Determine the [X, Y] coordinate at the center of the cell enclosing the given text.  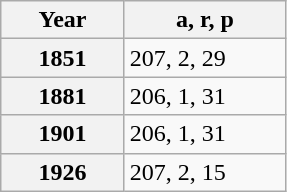
207, 2, 15 [204, 172]
1901 [63, 134]
Year [63, 20]
1851 [63, 58]
a, r, p [204, 20]
1926 [63, 172]
1881 [63, 96]
207, 2, 29 [204, 58]
